Provide the (x, y) coordinate of the cell's center where the given text is located.  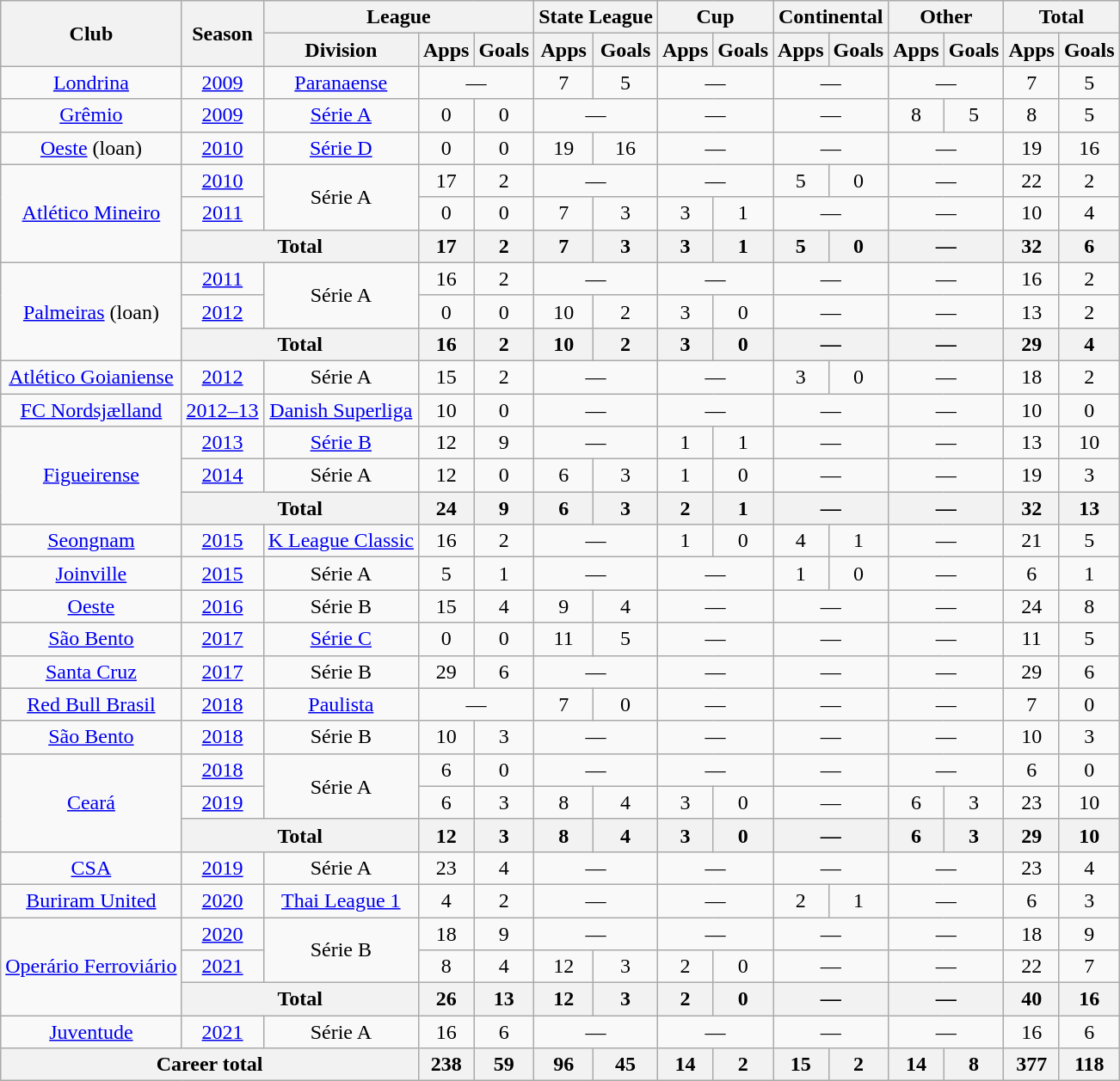
2014 (222, 476)
Club (91, 34)
377 (1031, 1065)
Oeste (loan) (91, 148)
Londrina (91, 83)
45 (626, 1065)
Danish Superliga (341, 410)
59 (504, 1065)
96 (564, 1065)
Paranaense (341, 83)
K League Classic (341, 541)
League (399, 17)
Figueirense (91, 476)
Santa Cruz (91, 672)
Atlético Mineiro (91, 213)
Ceará (91, 802)
Career total (210, 1065)
2012–13 (222, 410)
2013 (222, 443)
FC Nordsjælland (91, 410)
Atlético Goianiense (91, 377)
26 (446, 999)
Seongnam (91, 541)
Paulista (341, 704)
Série D (341, 148)
Cup (715, 17)
Red Bull Brasil (91, 704)
Série C (341, 639)
21 (1031, 541)
Thai League 1 (341, 900)
Palmeiras (loan) (91, 311)
Season (222, 34)
Division (341, 50)
Continental (831, 17)
State League (596, 17)
Oeste (91, 606)
Grêmio (91, 115)
Other (946, 17)
Operário Ferroviário (91, 966)
40 (1031, 999)
CSA (91, 868)
238 (446, 1065)
118 (1089, 1065)
Juventude (91, 1032)
Buriram United (91, 900)
Joinville (91, 574)
2016 (222, 606)
